For the text-containing cell, return its midpoint in [X, Y] coordinate format. 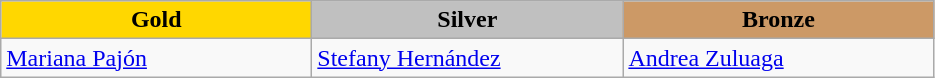
Bronze [778, 20]
Gold [156, 20]
Silver [468, 20]
Mariana Pajón [156, 58]
Andrea Zuluaga [778, 58]
Stefany Hernández [468, 58]
